Find where the given text appears and provide that cell's center as (X, Y) coordinate. 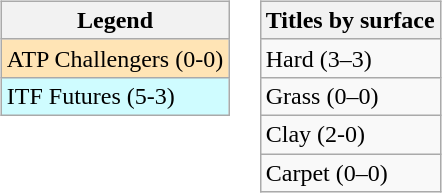
Titles by surface (350, 20)
Carpet (0–0) (350, 173)
ATP Challengers (0-0) (114, 58)
ITF Futures (5-3) (114, 96)
Clay (2-0) (350, 134)
Grass (0–0) (350, 96)
Legend (114, 20)
Hard (3–3) (350, 58)
